Scan for the cell matching the given text and deliver its [X, Y] coordinate at center. 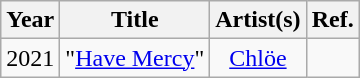
Chlöe [258, 58]
Title [135, 20]
Ref. [332, 20]
Year [30, 20]
2021 [30, 58]
Artist(s) [258, 20]
"Have Mercy" [135, 58]
